Scan for the cell matching the given text and deliver its [X, Y] coordinate at center. 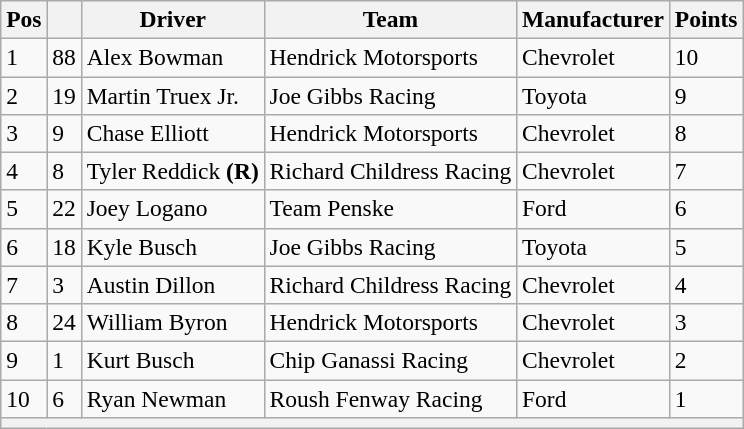
Driver [172, 19]
Chip Ganassi Racing [390, 360]
Austin Dillon [172, 285]
22 [64, 209]
Chase Elliott [172, 133]
Points [706, 19]
Roush Fenway Racing [390, 398]
Martin Truex Jr. [172, 95]
24 [64, 322]
Team Penske [390, 209]
88 [64, 57]
Kyle Busch [172, 247]
18 [64, 247]
Joey Logano [172, 209]
Ryan Newman [172, 398]
Tyler Reddick (R) [172, 171]
Team [390, 19]
Pos [24, 19]
Kurt Busch [172, 360]
Alex Bowman [172, 57]
Manufacturer [594, 19]
William Byron [172, 322]
19 [64, 95]
